Find where the given text appears and provide that cell's center as (X, Y) coordinate. 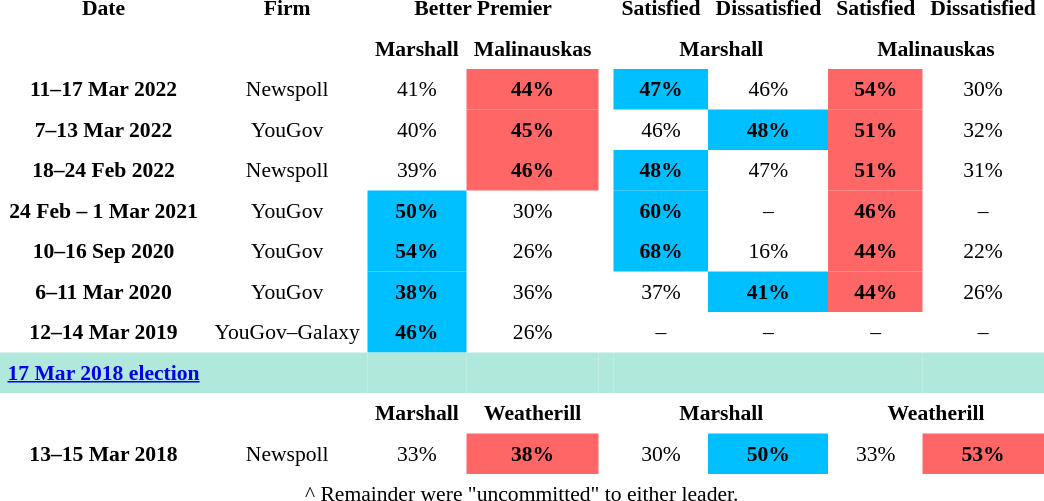
22% (984, 251)
12–14 Mar 2019 (104, 332)
39% (416, 170)
36% (532, 292)
45% (532, 130)
31% (984, 170)
60% (661, 210)
53% (984, 454)
YouGov–Galaxy (287, 332)
24 Feb – 1 Mar 2021 (104, 210)
18–24 Feb 2022 (104, 170)
11–17 Mar 2022 (104, 89)
32% (984, 130)
17 Mar 2018 election (104, 372)
68% (661, 251)
16% (768, 251)
40% (416, 130)
6–11 Mar 2020 (104, 292)
37% (661, 292)
7–13 Mar 2022 (104, 130)
10–16 Sep 2020 (104, 251)
13–15 Mar 2018 (104, 454)
